From the cell containing the given text, extract its center point as (x, y) coordinate. 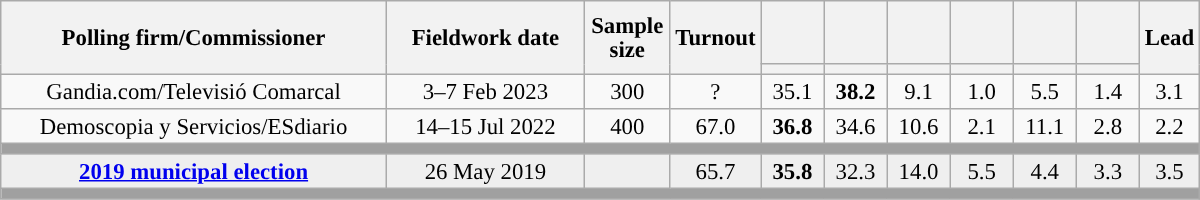
14.0 (918, 172)
14–15 Jul 2022 (485, 126)
3.5 (1169, 172)
9.1 (918, 92)
3.1 (1169, 92)
10.6 (918, 126)
35.8 (792, 172)
Polling firm/Commissioner (194, 38)
2.1 (982, 126)
1.4 (1108, 92)
4.4 (1044, 172)
65.7 (716, 172)
3–7 Feb 2023 (485, 92)
2.2 (1169, 126)
400 (627, 126)
35.1 (792, 92)
2.8 (1108, 126)
2019 municipal election (194, 172)
36.8 (792, 126)
38.2 (856, 92)
Gandia.com/Televisió Comarcal (194, 92)
Sample size (627, 38)
Lead (1169, 38)
1.0 (982, 92)
11.1 (1044, 126)
34.6 (856, 126)
? (716, 92)
Turnout (716, 38)
Demoscopia y Servicios/ESdiario (194, 126)
67.0 (716, 126)
26 May 2019 (485, 172)
300 (627, 92)
Fieldwork date (485, 38)
32.3 (856, 172)
3.3 (1108, 172)
